Identify which cell holds the provided text, then report its [x, y] central coordinate. 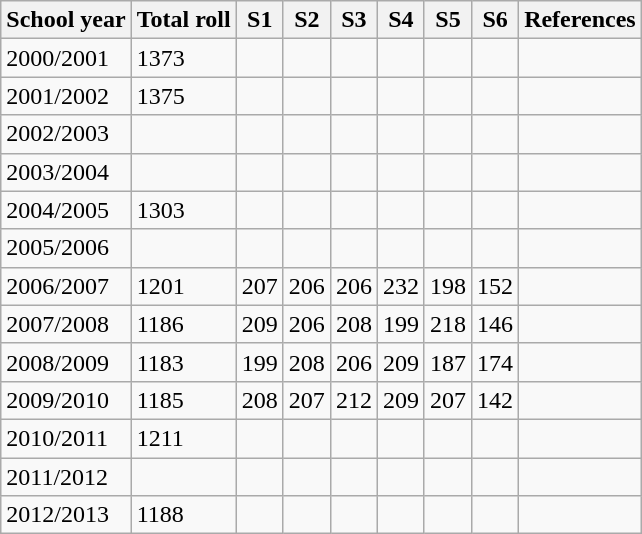
142 [496, 400]
187 [448, 362]
2000/2001 [66, 58]
212 [354, 400]
152 [496, 286]
S2 [306, 20]
2012/2013 [66, 515]
1375 [184, 96]
S6 [496, 20]
218 [448, 324]
2001/2002 [66, 96]
2002/2003 [66, 134]
2010/2011 [66, 438]
1201 [184, 286]
2007/2008 [66, 324]
1211 [184, 438]
S5 [448, 20]
1188 [184, 515]
2008/2009 [66, 362]
2004/2005 [66, 210]
2005/2006 [66, 248]
232 [400, 286]
2006/2007 [66, 286]
References [580, 20]
2011/2012 [66, 477]
S1 [260, 20]
146 [496, 324]
1185 [184, 400]
174 [496, 362]
S4 [400, 20]
1186 [184, 324]
198 [448, 286]
2003/2004 [66, 172]
School year [66, 20]
S3 [354, 20]
1183 [184, 362]
2009/2010 [66, 400]
1303 [184, 210]
1373 [184, 58]
Total roll [184, 20]
